Extract the (X, Y) coordinate from the center of the cell holding the provided text.  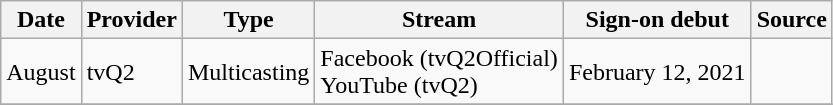
Type (248, 20)
Multicasting (248, 72)
February 12, 2021 (657, 72)
Stream (440, 20)
Provider (132, 20)
Source (792, 20)
August (41, 72)
Date (41, 20)
Facebook (tvQ2Official)YouTube (tvQ2) (440, 72)
Sign-on debut (657, 20)
tvQ2 (132, 72)
